For the text-containing cell, return its midpoint in [x, y] coordinate format. 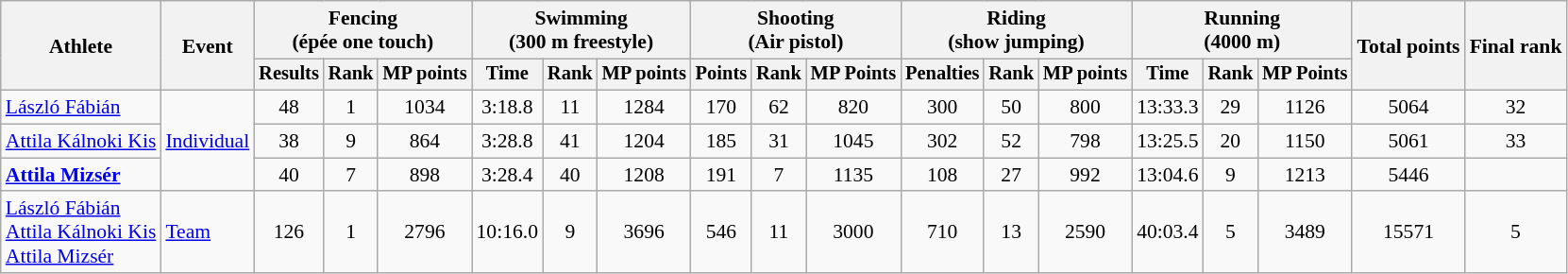
1126 [1305, 108]
2590 [1086, 232]
13 [1011, 232]
3489 [1305, 232]
3000 [853, 232]
1204 [644, 142]
Swimming(300 m freestyle) [582, 30]
Penalties [942, 75]
Individual [208, 142]
Shooting(Air pistol) [796, 30]
41 [570, 142]
32 [1516, 108]
Attila Kálnoki Kis [81, 142]
820 [853, 108]
1045 [853, 142]
40:03.4 [1167, 232]
Team [208, 232]
1034 [425, 108]
13:25.5 [1167, 142]
2796 [425, 232]
Running(4000 m) [1242, 30]
Fencing(épée one touch) [362, 30]
1135 [853, 175]
62 [779, 108]
1284 [644, 108]
Event [208, 45]
170 [721, 108]
1150 [1305, 142]
185 [721, 142]
Points [721, 75]
710 [942, 232]
Attila Mizsér [81, 175]
László Fábián [81, 108]
10:16.0 [508, 232]
191 [721, 175]
Athlete [81, 45]
3:18.8 [508, 108]
50 [1011, 108]
5064 [1408, 108]
1213 [1305, 175]
27 [1011, 175]
108 [942, 175]
Final rank [1516, 45]
546 [721, 232]
800 [1086, 108]
20 [1231, 142]
1208 [644, 175]
798 [1086, 142]
13:04.6 [1167, 175]
38 [289, 142]
15571 [1408, 232]
31 [779, 142]
Total points [1408, 45]
5446 [1408, 175]
33 [1516, 142]
Results [289, 75]
Riding(show jumping) [1016, 30]
48 [289, 108]
3696 [644, 232]
3:28.4 [508, 175]
898 [425, 175]
52 [1011, 142]
300 [942, 108]
29 [1231, 108]
126 [289, 232]
992 [1086, 175]
864 [425, 142]
3:28.8 [508, 142]
302 [942, 142]
5061 [1408, 142]
László FábiánAttila Kálnoki KisAttila Mizsér [81, 232]
13:33.3 [1167, 108]
